Identify which cell holds the provided text, then report its [X, Y] central coordinate. 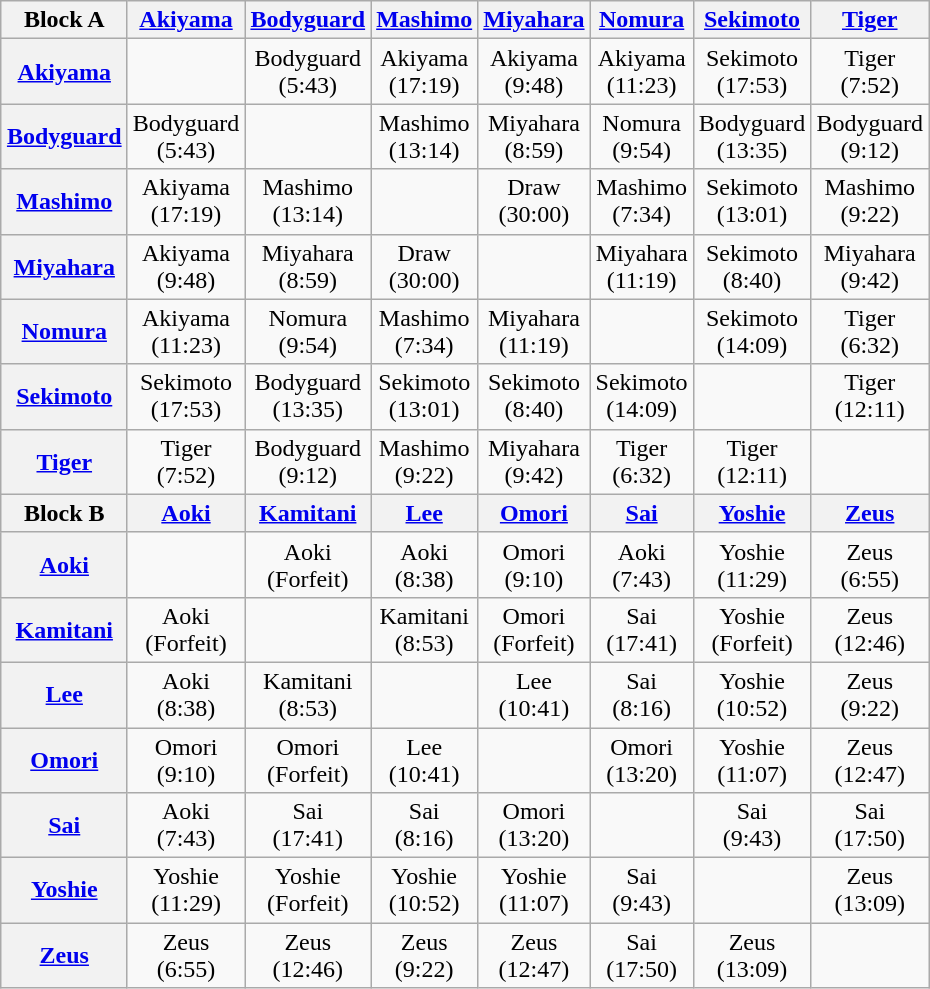
Block B [64, 513]
Block A [64, 20]
